Extract the [X, Y] coordinate from the center of the cell holding the provided text.  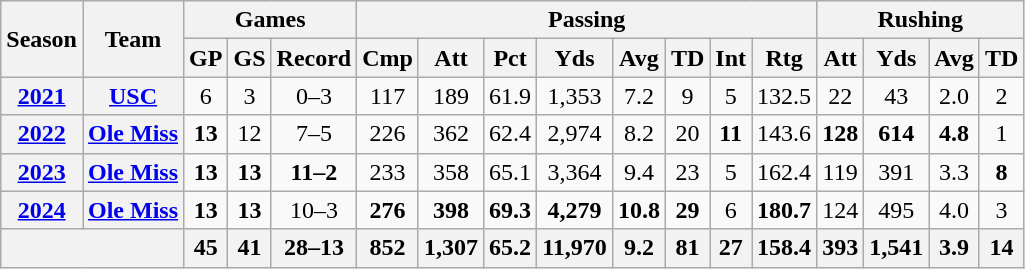
Record [314, 58]
Season [42, 39]
11 [731, 134]
398 [450, 210]
158.4 [784, 248]
2023 [42, 172]
358 [450, 172]
4,279 [575, 210]
9 [687, 96]
276 [388, 210]
1 [1001, 134]
27 [731, 248]
28–13 [314, 248]
Rtg [784, 58]
8.2 [638, 134]
GS [250, 58]
11,970 [575, 248]
Passing [587, 20]
69.3 [510, 210]
233 [388, 172]
0–3 [314, 96]
22 [840, 96]
65.2 [510, 248]
41 [250, 248]
65.1 [510, 172]
143.6 [784, 134]
Team [132, 39]
132.5 [784, 96]
9.4 [638, 172]
7–5 [314, 134]
43 [896, 96]
1,353 [575, 96]
4.0 [954, 210]
614 [896, 134]
11–2 [314, 172]
12 [250, 134]
Int [731, 58]
180.7 [784, 210]
495 [896, 210]
62.4 [510, 134]
Rushing [920, 20]
3.3 [954, 172]
Games [270, 20]
117 [388, 96]
81 [687, 248]
3,364 [575, 172]
Pct [510, 58]
1,307 [450, 248]
USC [132, 96]
226 [388, 134]
Cmp [388, 58]
119 [840, 172]
162.4 [784, 172]
10–3 [314, 210]
124 [840, 210]
189 [450, 96]
852 [388, 248]
4.8 [954, 134]
3.9 [954, 248]
45 [206, 248]
2022 [42, 134]
29 [687, 210]
1,541 [896, 248]
2 [1001, 96]
14 [1001, 248]
391 [896, 172]
8 [1001, 172]
393 [840, 248]
2.0 [954, 96]
2021 [42, 96]
2024 [42, 210]
9.2 [638, 248]
128 [840, 134]
2,974 [575, 134]
7.2 [638, 96]
10.8 [638, 210]
20 [687, 134]
23 [687, 172]
61.9 [510, 96]
GP [206, 58]
362 [450, 134]
